Pinpoint the cell where the given text exists, returning its [X, Y] midpoint coordinate. 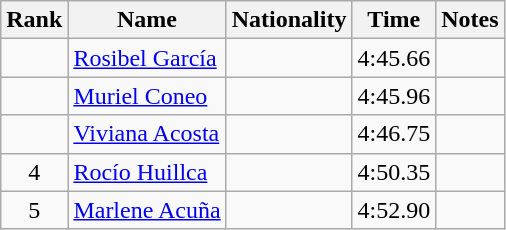
4:45.66 [394, 58]
4 [34, 172]
Time [394, 20]
Rosibel García [147, 58]
Nationality [289, 20]
4:50.35 [394, 172]
4:45.96 [394, 96]
Rocío Huillca [147, 172]
Viviana Acosta [147, 134]
Muriel Coneo [147, 96]
Name [147, 20]
4:46.75 [394, 134]
Rank [34, 20]
5 [34, 210]
4:52.90 [394, 210]
Notes [470, 20]
Marlene Acuña [147, 210]
